Return (X, Y) of the center of cell containing provided text 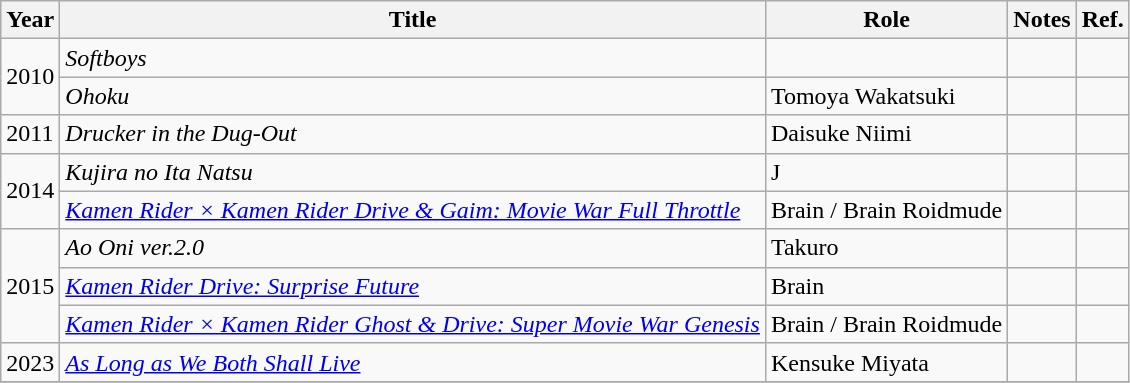
Year (30, 20)
Drucker in the Dug-Out (413, 134)
Ohoku (413, 96)
Tomoya Wakatsuki (886, 96)
Softboys (413, 58)
2015 (30, 286)
Kamen Rider Drive: Surprise Future (413, 286)
J (886, 172)
Title (413, 20)
2010 (30, 77)
2011 (30, 134)
Kamen Rider × Kamen Rider Ghost & Drive: Super Movie War Genesis (413, 324)
Daisuke Niimi (886, 134)
Kamen Rider × Kamen Rider Drive & Gaim: Movie War Full Throttle (413, 210)
Ao Oni ver.2.0 (413, 248)
Kensuke Miyata (886, 362)
Takuro (886, 248)
As Long as We Both Shall Live (413, 362)
2014 (30, 191)
Kujira no Ita Natsu (413, 172)
2023 (30, 362)
Ref. (1102, 20)
Role (886, 20)
Notes (1042, 20)
Brain (886, 286)
